Find where the given text appears and provide that cell's center as (x, y) coordinate. 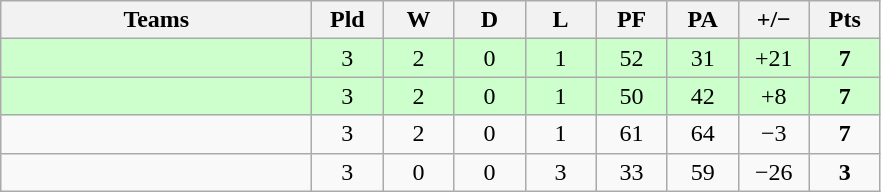
+21 (774, 58)
Teams (156, 20)
W (418, 20)
Pld (348, 20)
−26 (774, 172)
50 (632, 96)
64 (702, 134)
52 (632, 58)
D (490, 20)
59 (702, 172)
31 (702, 58)
−3 (774, 134)
PA (702, 20)
Pts (844, 20)
42 (702, 96)
33 (632, 172)
+/− (774, 20)
61 (632, 134)
+8 (774, 96)
PF (632, 20)
L (560, 20)
